Determine the [x, y] coordinate at the center of the cell enclosing the given text.  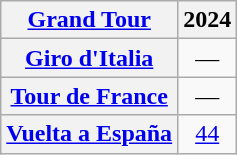
Giro d'Italia [90, 58]
Tour de France [90, 96]
44 [208, 134]
Grand Tour [90, 20]
Vuelta a España [90, 134]
2024 [208, 20]
